Provide the (X, Y) coordinate of the cell's center where the given text is located.  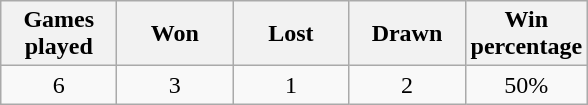
6 (59, 85)
Games played (59, 34)
Won (175, 34)
3 (175, 85)
Win percentage (526, 34)
Drawn (407, 34)
Lost (291, 34)
1 (291, 85)
50% (526, 85)
2 (407, 85)
